Locate the cell with the specified text and output its [X, Y] center coordinate. 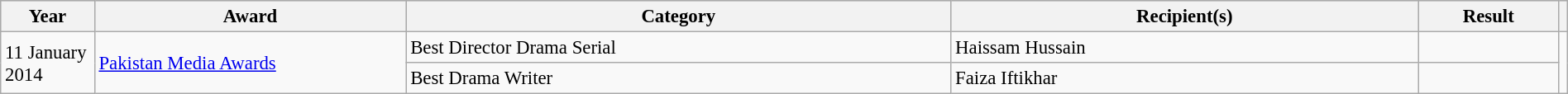
11 January 2014 [48, 63]
Faiza Iftikhar [1184, 78]
Result [1489, 16]
Recipient(s) [1184, 16]
Award [250, 16]
Best Drama Writer [678, 78]
Year [48, 16]
Best Director Drama Serial [678, 48]
Haissam Hussain [1184, 48]
Category [678, 16]
Pakistan Media Awards [250, 63]
